Search for the cell housing the specified text and yield its (x, y) center coordinate. 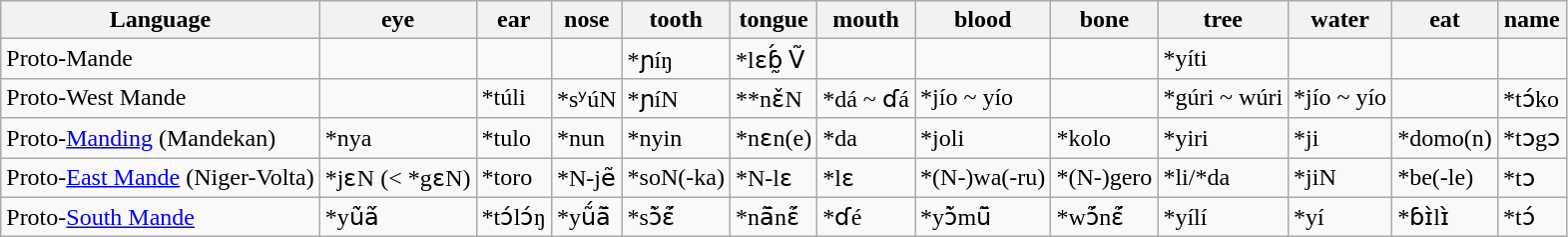
*kolo (1104, 138)
*gúri ~ wúri (1224, 98)
*nã̄nɛ̃́ (773, 217)
*li/*da (1224, 178)
*tɔ (1531, 178)
*da (866, 138)
bone (1104, 20)
*yɔ̃̀mũ̄ (983, 217)
water (1340, 20)
*domo(n) (1445, 138)
*túli (513, 98)
*nɛn(e) (773, 138)
*yíti (1224, 59)
*yũ̀ã́ (397, 217)
*tɔ́lɔ́ŋ (513, 217)
*tɔ́ (1531, 217)
*ɲíN (676, 98)
**nɛ̌N (773, 98)
name (1531, 20)
tongue (773, 20)
Proto-West Mande (160, 98)
nose (587, 20)
Proto-East Mande (Niger-Volta) (160, 178)
*lɛ (866, 178)
eat (1445, 20)
*nun (587, 138)
eye (397, 20)
*dá ~ ɗá (866, 98)
*toro (513, 178)
tree (1224, 20)
*sʸúN (587, 98)
*tɔgɔ (1531, 138)
*(N-)wa(-ru) (983, 178)
*(N-)gero (1104, 178)
*ji (1340, 138)
Language (160, 20)
*ɲíŋ (676, 59)
Proto-South Mande (160, 217)
*ɗé (866, 217)
*sɔ̃̀ɛ̃́ (676, 217)
*nyin (676, 138)
Proto-Mande (160, 59)
mouth (866, 20)
ear (513, 20)
*tɔ́ko (1531, 98)
blood (983, 20)
*yiri (1224, 138)
*N-jẽ (587, 178)
*jiN (1340, 178)
*joli (983, 138)
*wɔ̃́nɛ̃́ (1104, 217)
*yílí (1224, 217)
tooth (676, 20)
*yṹã̄ (587, 217)
*nya (397, 138)
*jɛN (< *gɛN) (397, 178)
*be(-le) (1445, 178)
Proto-Manding (Mandekan) (160, 138)
*ɓɪ̀lɪ̀ (1445, 217)
*soN(-ka) (676, 178)
*lɛɓ̰́ Ṽ (773, 59)
*N-lɛ (773, 178)
*tulo (513, 138)
*yí (1340, 217)
